Locate the cell with the specified text and output its [X, Y] center coordinate. 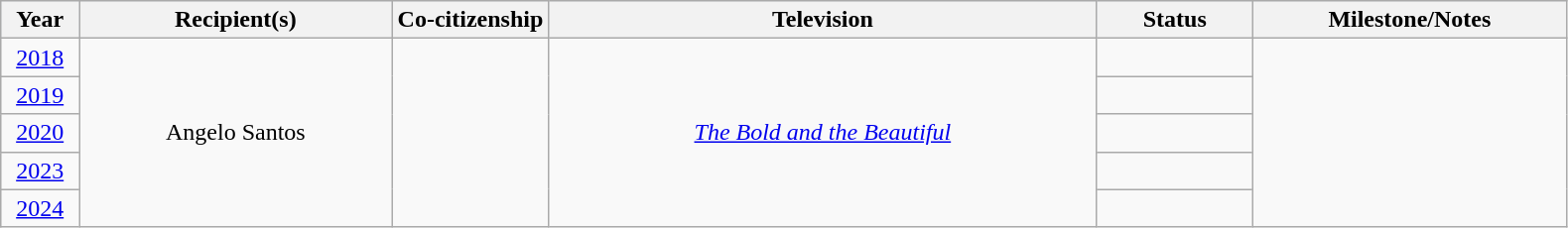
2024 [40, 208]
Angelo Santos [236, 133]
2020 [40, 133]
The Bold and the Beautiful [823, 133]
Status [1175, 20]
Television [823, 20]
Year [40, 20]
2019 [40, 95]
2018 [40, 57]
2023 [40, 171]
Co-citizenship [470, 20]
Recipient(s) [236, 20]
Milestone/Notes [1409, 20]
